Locate the cell with the specified text and output its (X, Y) center coordinate. 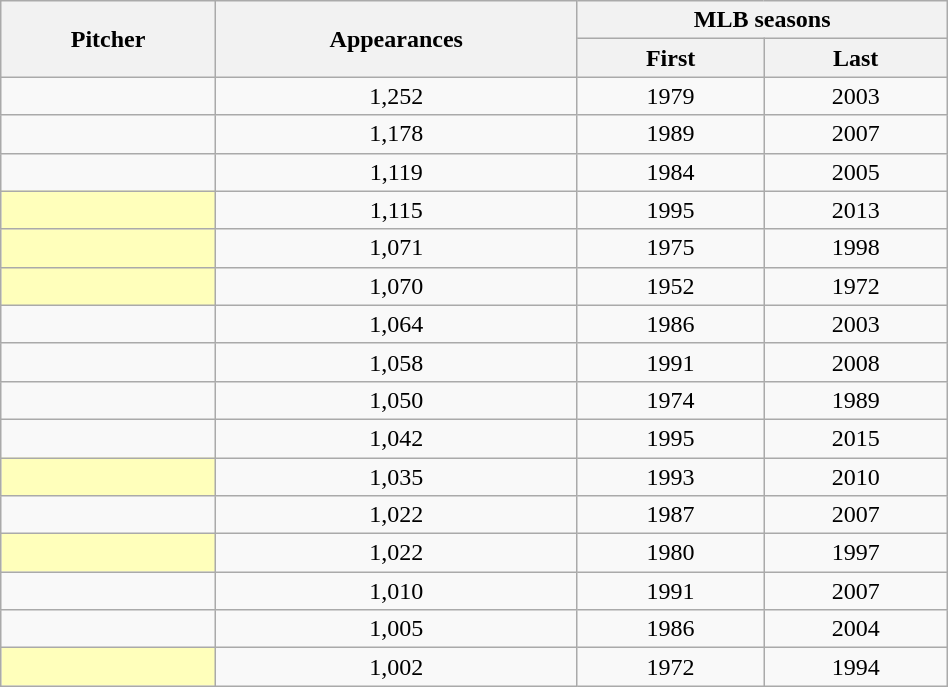
2004 (856, 629)
Last (856, 58)
1,115 (396, 210)
1974 (670, 400)
2013 (856, 210)
1,005 (396, 629)
1,119 (396, 172)
1,002 (396, 667)
First (670, 58)
Appearances (396, 39)
1,050 (396, 400)
1984 (670, 172)
1987 (670, 515)
Pitcher (108, 39)
1,035 (396, 477)
1,252 (396, 96)
2010 (856, 477)
1980 (670, 553)
1,064 (396, 324)
1,042 (396, 438)
1,178 (396, 134)
1,071 (396, 248)
1,058 (396, 362)
1975 (670, 248)
MLB seasons (762, 20)
2015 (856, 438)
1952 (670, 286)
1,010 (396, 591)
1997 (856, 553)
1994 (856, 667)
2008 (856, 362)
2005 (856, 172)
1993 (670, 477)
1998 (856, 248)
1979 (670, 96)
1,070 (396, 286)
